Output the (X, Y) coordinate of the center of the cell containing the given text.  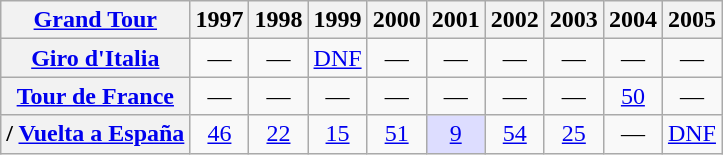
25 (574, 134)
Giro d'Italia (96, 58)
22 (278, 134)
2001 (456, 20)
1999 (338, 20)
2003 (574, 20)
51 (396, 134)
50 (632, 96)
2002 (514, 20)
9 (456, 134)
1997 (220, 20)
Grand Tour (96, 20)
/ Vuelta a España (96, 134)
2000 (396, 20)
2005 (692, 20)
2004 (632, 20)
1998 (278, 20)
46 (220, 134)
54 (514, 134)
Tour de France (96, 96)
15 (338, 134)
